Identify which cell holds the provided text, then report its (X, Y) central coordinate. 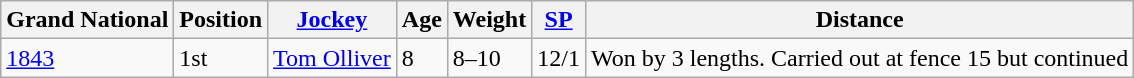
Weight (489, 20)
12/1 (559, 58)
SP (559, 20)
Tom Olliver (332, 58)
8–10 (489, 58)
Position (221, 20)
8 (422, 58)
Distance (859, 20)
Won by 3 lengths. Carried out at fence 15 but continued (859, 58)
Grand National (88, 20)
Age (422, 20)
1843 (88, 58)
Jockey (332, 20)
1st (221, 58)
